Identify which cell holds the provided text, then report its (x, y) central coordinate. 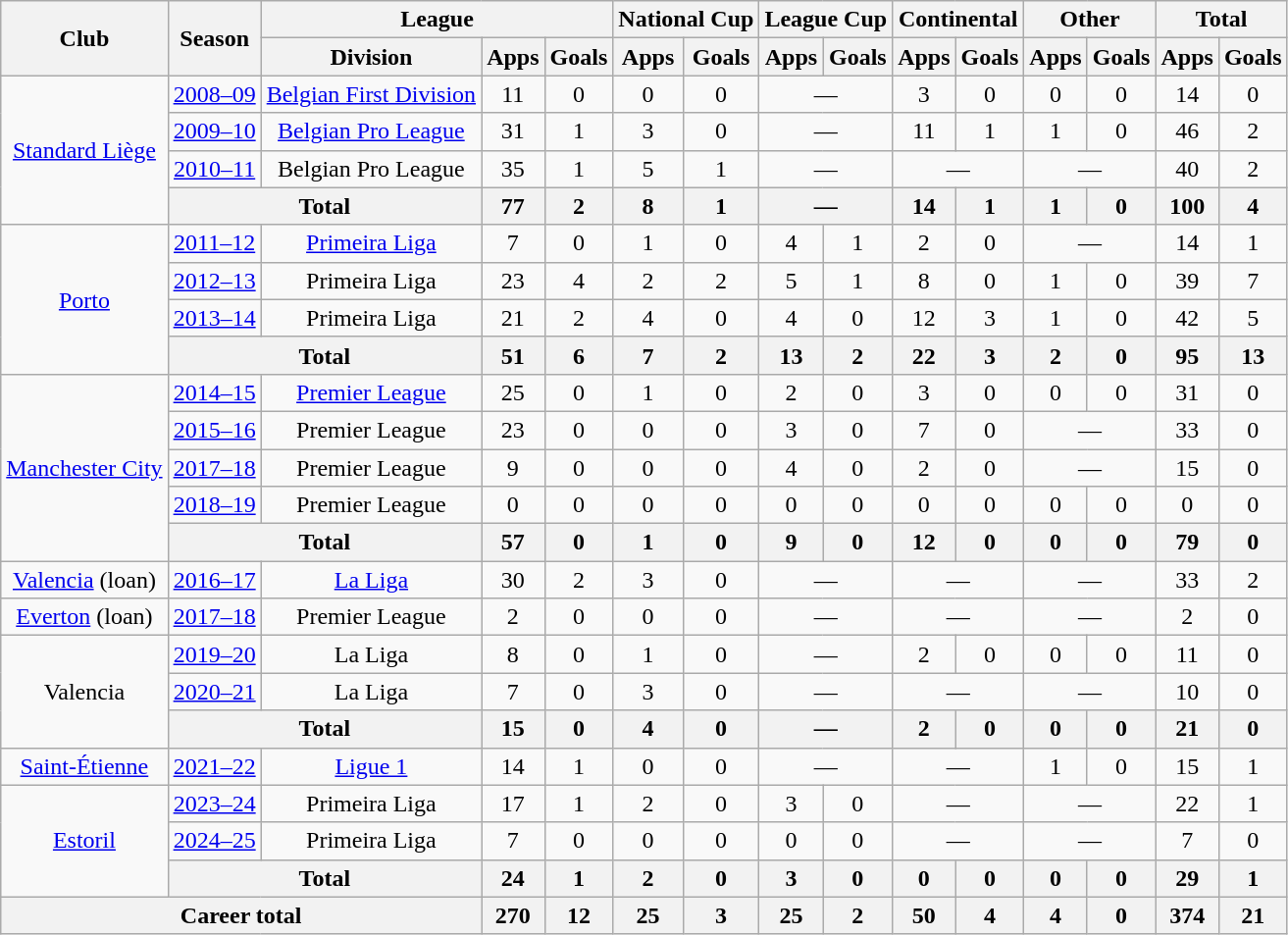
League Cup (826, 20)
57 (513, 543)
35 (513, 169)
Standard Liège (84, 150)
30 (513, 580)
2013–14 (214, 318)
29 (1187, 878)
79 (1187, 543)
50 (924, 915)
Other (1090, 20)
2024–25 (214, 841)
95 (1187, 355)
2020–21 (214, 692)
2016–17 (214, 580)
2011–12 (214, 243)
39 (1187, 281)
17 (513, 804)
270 (513, 915)
Manchester City (84, 467)
2010–11 (214, 169)
2023–24 (214, 804)
2008–09 (214, 94)
10 (1187, 692)
2018–19 (214, 505)
42 (1187, 318)
Division (371, 57)
2012–13 (214, 281)
League (438, 20)
Valencia (loan) (84, 580)
46 (1187, 131)
2015–16 (214, 430)
77 (513, 206)
Porto (84, 299)
National Cup (687, 20)
Everton (loan) (84, 617)
Season (214, 38)
2014–15 (214, 392)
Estoril (84, 841)
2019–20 (214, 654)
Saint-Étienne (84, 766)
2021–22 (214, 766)
Club (84, 38)
Continental (958, 20)
Career total (241, 915)
2009–10 (214, 131)
374 (1187, 915)
51 (513, 355)
Belgian First Division (371, 94)
6 (579, 355)
Ligue 1 (371, 766)
100 (1187, 206)
40 (1187, 169)
24 (513, 878)
Valencia (84, 692)
